Return the (X, Y) coordinate for the center point of the cell that contains the specified text.  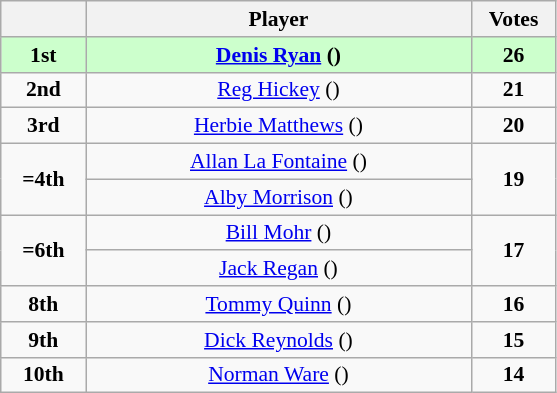
Votes (514, 19)
15 (514, 340)
=4th (44, 180)
14 (514, 375)
16 (514, 304)
Denis Ryan () (278, 55)
Alby Morrison () (278, 197)
20 (514, 126)
Bill Mohr () (278, 233)
Norman Ware () (278, 375)
21 (514, 90)
Tommy Quinn () (278, 304)
9th (44, 340)
Reg Hickey () (278, 90)
2nd (44, 90)
1st (44, 55)
19 (514, 180)
Herbie Matthews () (278, 126)
=6th (44, 250)
Jack Regan () (278, 269)
17 (514, 250)
Player (278, 19)
Dick Reynolds () (278, 340)
Allan La Fontaine () (278, 162)
8th (44, 304)
10th (44, 375)
3rd (44, 126)
26 (514, 55)
